From the cell containing the given text, extract its center point as (X, Y) coordinate. 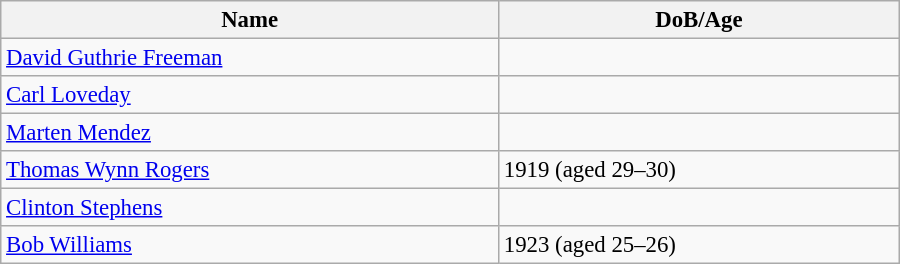
Thomas Wynn Rogers (250, 170)
Clinton Stephens (250, 208)
Marten Mendez (250, 133)
1923 (aged 25–26) (700, 245)
Bob Williams (250, 245)
David Guthrie Freeman (250, 58)
Carl Loveday (250, 95)
Name (250, 20)
DoB/Age (700, 20)
1919 (aged 29–30) (700, 170)
